Return (X, Y) of the center of cell containing provided text 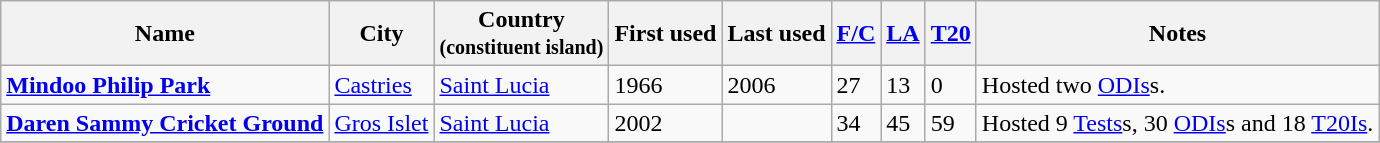
0 (950, 85)
27 (856, 85)
45 (903, 123)
2006 (776, 85)
Hosted 9 Testss, 30 ODIss and 18 T20Is. (1178, 123)
34 (856, 123)
Name (165, 34)
59 (950, 123)
Hosted two ODIss. (1178, 85)
2002 (666, 123)
1966 (666, 85)
Castries (382, 85)
LA (903, 34)
T20 (950, 34)
Last used (776, 34)
Gros Islet (382, 123)
Mindoo Philip Park (165, 85)
City (382, 34)
Country(constituent island) (522, 34)
Notes (1178, 34)
F/C (856, 34)
Daren Sammy Cricket Ground (165, 123)
First used (666, 34)
13 (903, 85)
